Determine the [x, y] coordinate at the center of the cell enclosing the given text.  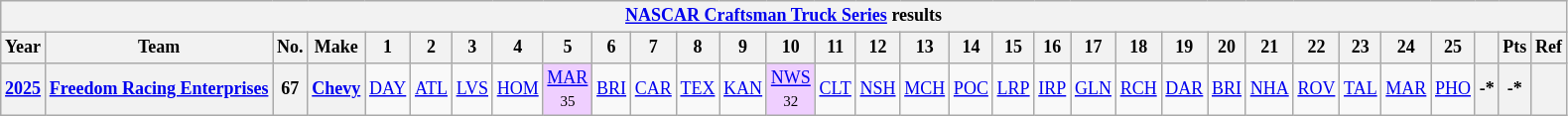
Team [159, 48]
Freedom Racing Enterprises [159, 89]
NASCAR Craftsman Truck Series results [784, 16]
MAR35 [568, 89]
24 [1406, 48]
DAY [388, 89]
Year [24, 48]
GLN [1094, 89]
7 [653, 48]
18 [1138, 48]
LRP [1013, 89]
CLT [836, 89]
NWS32 [790, 89]
15 [1013, 48]
Make [336, 48]
No. [290, 48]
RCH [1138, 89]
PHO [1453, 89]
HOM [518, 89]
TAL [1361, 89]
19 [1185, 48]
11 [836, 48]
MCH [925, 89]
CAR [653, 89]
8 [698, 48]
TEX [698, 89]
KAN [743, 89]
DAR [1185, 89]
5 [568, 48]
10 [790, 48]
1 [388, 48]
IRP [1052, 89]
23 [1361, 48]
Ref [1549, 48]
LVS [472, 89]
17 [1094, 48]
6 [611, 48]
4 [518, 48]
ROV [1316, 89]
2025 [24, 89]
2 [432, 48]
NHA [1269, 89]
22 [1316, 48]
Chevy [336, 89]
67 [290, 89]
14 [972, 48]
MAR [1406, 89]
16 [1052, 48]
12 [877, 48]
POC [972, 89]
ATL [432, 89]
3 [472, 48]
25 [1453, 48]
NSH [877, 89]
21 [1269, 48]
20 [1227, 48]
Pts [1514, 48]
13 [925, 48]
9 [743, 48]
